Return [x, y] of the center of cell containing provided text 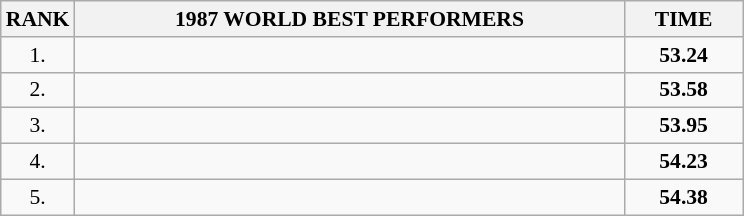
54.23 [684, 162]
53.24 [684, 55]
5. [38, 197]
TIME [684, 19]
RANK [38, 19]
53.58 [684, 90]
54.38 [684, 197]
2. [38, 90]
1. [38, 55]
4. [38, 162]
3. [38, 126]
1987 WORLD BEST PERFORMERS [349, 19]
53.95 [684, 126]
